For the text-containing cell, return its midpoint in [X, Y] coordinate format. 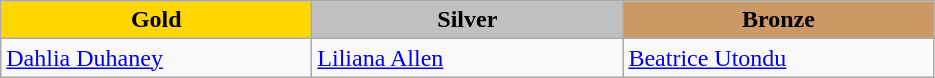
Beatrice Utondu [778, 58]
Bronze [778, 20]
Dahlia Duhaney [156, 58]
Gold [156, 20]
Silver [468, 20]
Liliana Allen [468, 58]
